Output the (X, Y) coordinate of the center of the cell containing the given text.  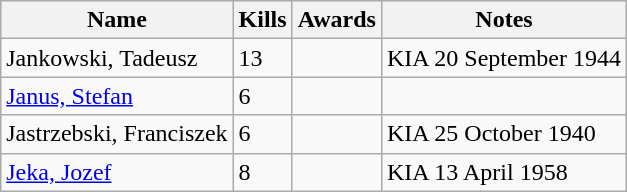
Janus, Stefan (117, 96)
Jankowski, Tadeusz (117, 58)
Awards (336, 20)
13 (262, 58)
KIA 13 April 1958 (504, 172)
Jeka, Jozef (117, 172)
Jastrzebski, Franciszek (117, 134)
KIA 20 September 1944 (504, 58)
Name (117, 20)
8 (262, 172)
Notes (504, 20)
Kills (262, 20)
KIA 25 October 1940 (504, 134)
